Locate the cell with the specified text and output its [X, Y] center coordinate. 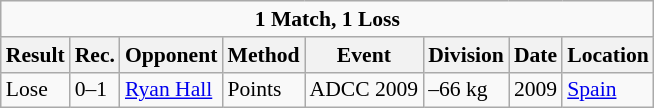
2009 [536, 90]
Result [36, 55]
Ryan Hall [172, 90]
Points [263, 90]
Lose [36, 90]
Division [466, 55]
Location [608, 55]
–66 kg [466, 90]
0–1 [95, 90]
Date [536, 55]
Rec. [95, 55]
Method [263, 55]
Event [364, 55]
Opponent [172, 55]
ADCC 2009 [364, 90]
1 Match, 1 Loss [328, 19]
Spain [608, 90]
